Find where the given text appears and provide that cell's center as (x, y) coordinate. 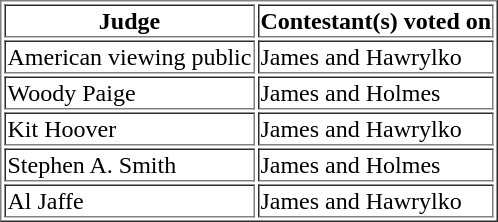
Woody Paige (129, 92)
Judge (129, 20)
Stephen A. Smith (129, 164)
Al Jaffe (129, 200)
American viewing public (129, 56)
Contestant(s) voted on (376, 20)
Kit Hoover (129, 128)
